Scan for the cell matching the given text and deliver its [x, y] coordinate at center. 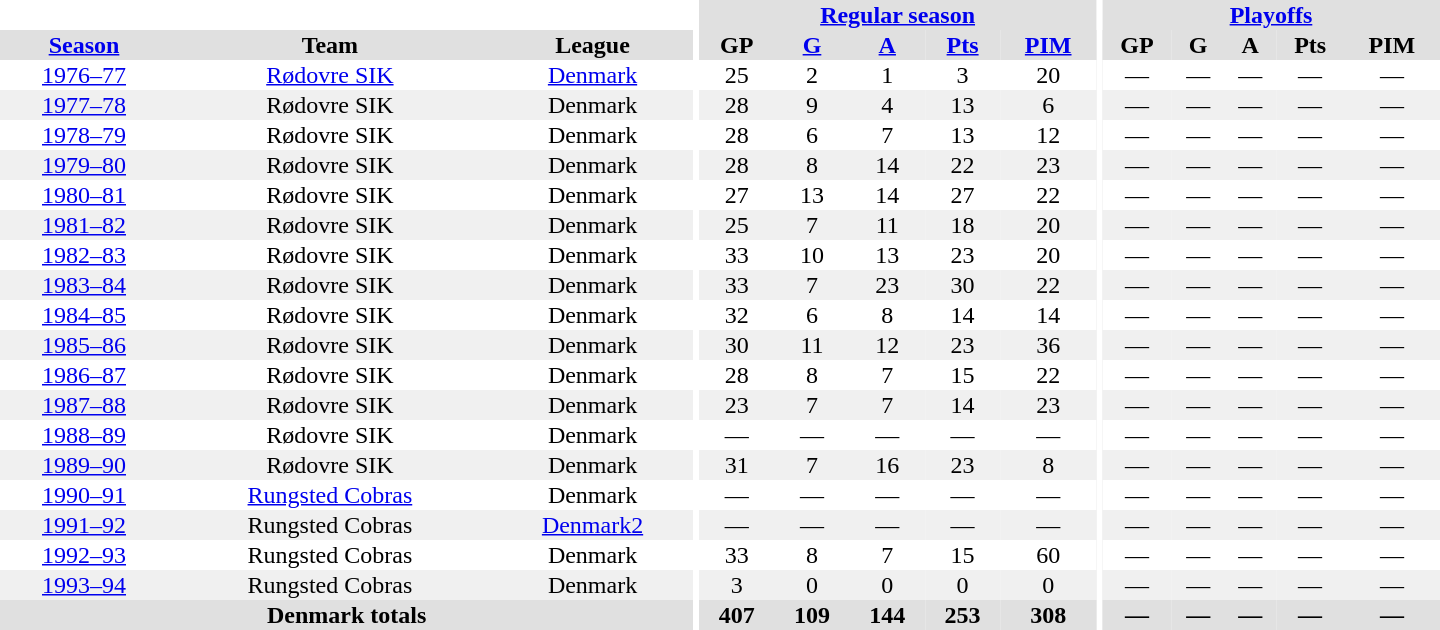
1992–93 [84, 555]
Regular season [898, 15]
407 [736, 615]
Season [84, 45]
1988–89 [84, 435]
308 [1048, 615]
16 [888, 465]
1987–88 [84, 405]
Denmark totals [346, 615]
1989–90 [84, 465]
1981–82 [84, 225]
Denmark2 [592, 525]
1976–77 [84, 75]
4 [888, 105]
1979–80 [84, 165]
1990–91 [84, 495]
144 [888, 615]
1984–85 [84, 315]
1993–94 [84, 585]
1978–79 [84, 135]
1977–78 [84, 105]
18 [962, 225]
Team [330, 45]
1980–81 [84, 195]
253 [962, 615]
31 [736, 465]
60 [1048, 555]
9 [812, 105]
36 [1048, 345]
1986–87 [84, 375]
Playoffs [1271, 15]
1983–84 [84, 285]
2 [812, 75]
32 [736, 315]
1 [888, 75]
1985–86 [84, 345]
1982–83 [84, 255]
League [592, 45]
1991–92 [84, 525]
10 [812, 255]
109 [812, 615]
